Pinpoint the cell where the given text exists, returning its [X, Y] midpoint coordinate. 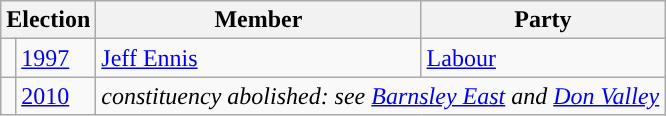
Party [543, 20]
Member [258, 20]
Election [48, 20]
2010 [56, 96]
Jeff Ennis [258, 58]
constituency abolished: see Barnsley East and Don Valley [380, 96]
1997 [56, 58]
Labour [543, 58]
